Capture the cell that displays the provided text and extract its (X, Y) central coordinate. 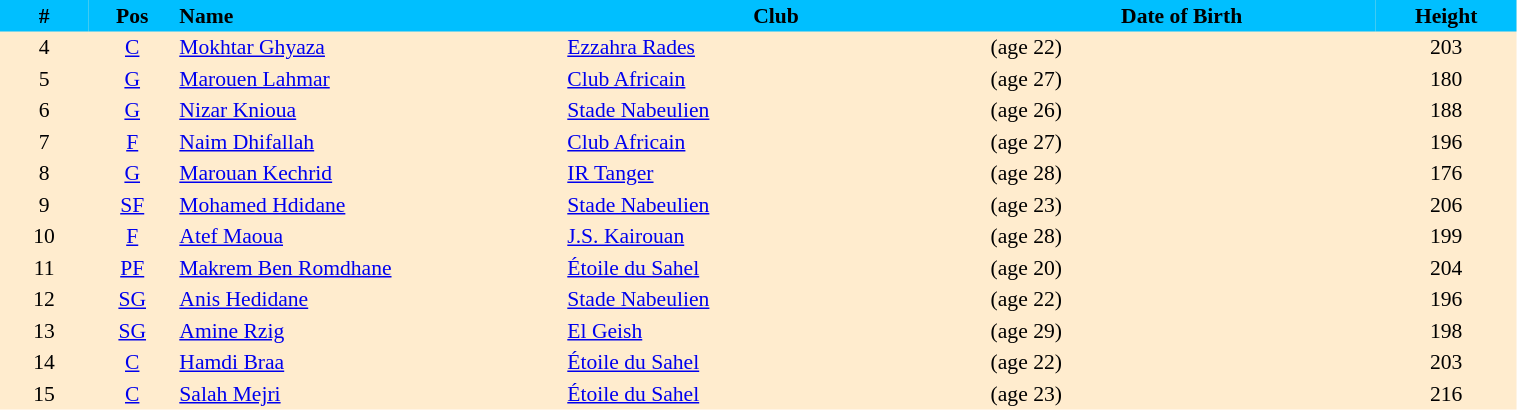
8 (44, 174)
(age 29) (1182, 331)
12 (44, 300)
Nizar Knioua (370, 110)
216 (1446, 394)
Marouen Lahmar (370, 79)
7 (44, 142)
180 (1446, 79)
10 (44, 236)
Anis Hedidane (370, 300)
14 (44, 362)
IR Tanger (776, 174)
Hamdi Braa (370, 362)
Ezzahra Rades (776, 48)
4 (44, 48)
J.S. Kairouan (776, 236)
Height (1446, 16)
Mokhtar Ghyaza (370, 48)
Makrem Ben Romdhane (370, 268)
Pos (132, 16)
11 (44, 268)
Marouan Kechrid (370, 174)
9 (44, 205)
(age 26) (1182, 110)
(age 20) (1182, 268)
SF (132, 205)
Name (370, 16)
Mohamed Hdidane (370, 205)
Club (776, 16)
Salah Mejri (370, 394)
Naim Dhifallah (370, 142)
Atef Maoua (370, 236)
# (44, 16)
206 (1446, 205)
204 (1446, 268)
Date of Birth (1182, 16)
198 (1446, 331)
PF (132, 268)
188 (1446, 110)
199 (1446, 236)
Amine Rzig (370, 331)
13 (44, 331)
5 (44, 79)
176 (1446, 174)
15 (44, 394)
6 (44, 110)
El Geish (776, 331)
